Detect which cell encompasses the target text, then output its (x, y) center coordinate. 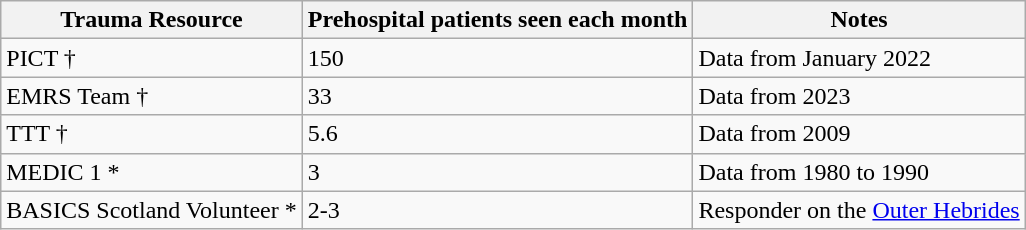
Trauma Resource (152, 20)
TTT † (152, 134)
Responder on the Outer Hebrides (859, 210)
BASICS Scotland Volunteer * (152, 210)
PICT † (152, 58)
Data from 2009 (859, 134)
Data from 2023 (859, 96)
Notes (859, 20)
MEDIC 1 * (152, 172)
Data from 1980 to 1990 (859, 172)
150 (498, 58)
3 (498, 172)
EMRS Team † (152, 96)
Prehospital patients seen each month (498, 20)
33 (498, 96)
5.6 (498, 134)
Data from January 2022 (859, 58)
2-3 (498, 210)
